Locate the cell with the specified text and output its (X, Y) center coordinate. 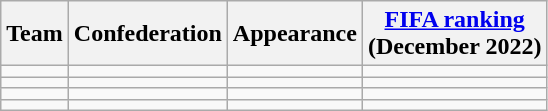
Appearance (294, 34)
FIFA ranking(December 2022) (454, 34)
Confederation (148, 34)
Team (35, 34)
